Scan for the cell matching the given text and deliver its (X, Y) coordinate at center. 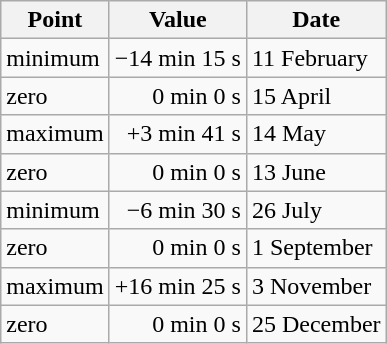
+3 min 41 s (178, 134)
Date (316, 20)
Point (55, 20)
13 June (316, 172)
25 December (316, 324)
Value (178, 20)
1 September (316, 248)
+16 min 25 s (178, 286)
14 May (316, 134)
11 February (316, 58)
15 April (316, 96)
3 November (316, 286)
−6 min 30 s (178, 210)
−14 min 15 s (178, 58)
26 July (316, 210)
